Locate the cell with the specified text and output its [x, y] center coordinate. 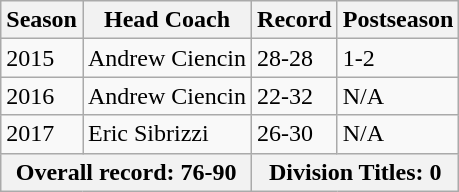
1-2 [398, 58]
Season [42, 20]
28-28 [295, 58]
Postseason [398, 20]
Overall record: 76-90 [126, 172]
Record [295, 20]
Eric Sibrizzi [166, 134]
26-30 [295, 134]
2017 [42, 134]
2015 [42, 58]
Head Coach [166, 20]
2016 [42, 96]
Division Titles: 0 [356, 172]
22-32 [295, 96]
